Search for the cell housing the specified text and yield its (X, Y) center coordinate. 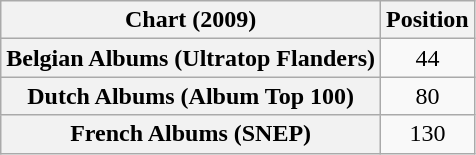
Belgian Albums (Ultratop Flanders) (191, 58)
Position (428, 20)
44 (428, 58)
Chart (2009) (191, 20)
130 (428, 134)
80 (428, 96)
Dutch Albums (Album Top 100) (191, 96)
French Albums (SNEP) (191, 134)
